Pinpoint the cell where the given text exists, returning its [X, Y] midpoint coordinate. 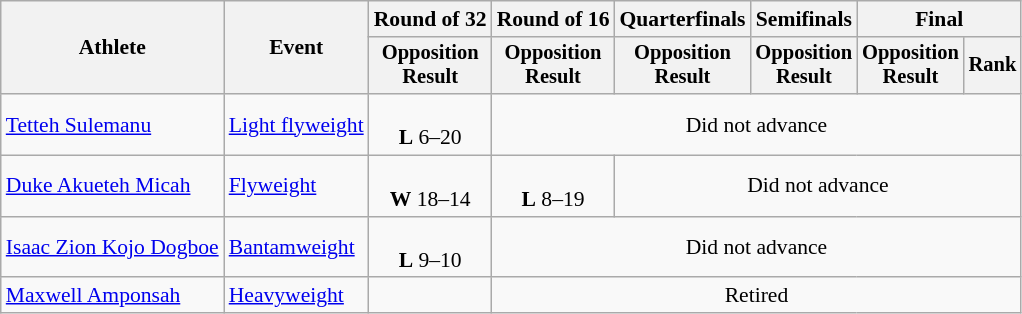
Bantamweight [296, 248]
Isaac Zion Kojo Dogboe [112, 248]
Flyweight [296, 186]
Duke Akueteh Micah [112, 186]
Quarterfinals [682, 19]
Light flyweight [296, 124]
L 6–20 [430, 124]
Athlete [112, 48]
L 8–19 [554, 186]
Retired [757, 296]
Final [939, 19]
Round of 16 [554, 19]
L 9–10 [430, 248]
Heavyweight [296, 296]
Round of 32 [430, 19]
W 18–14 [430, 186]
Tetteh Sulemanu [112, 124]
Maxwell Amponsah [112, 296]
Rank [993, 66]
Event [296, 48]
Semifinals [804, 19]
